Search for the cell housing the specified text and yield its (X, Y) center coordinate. 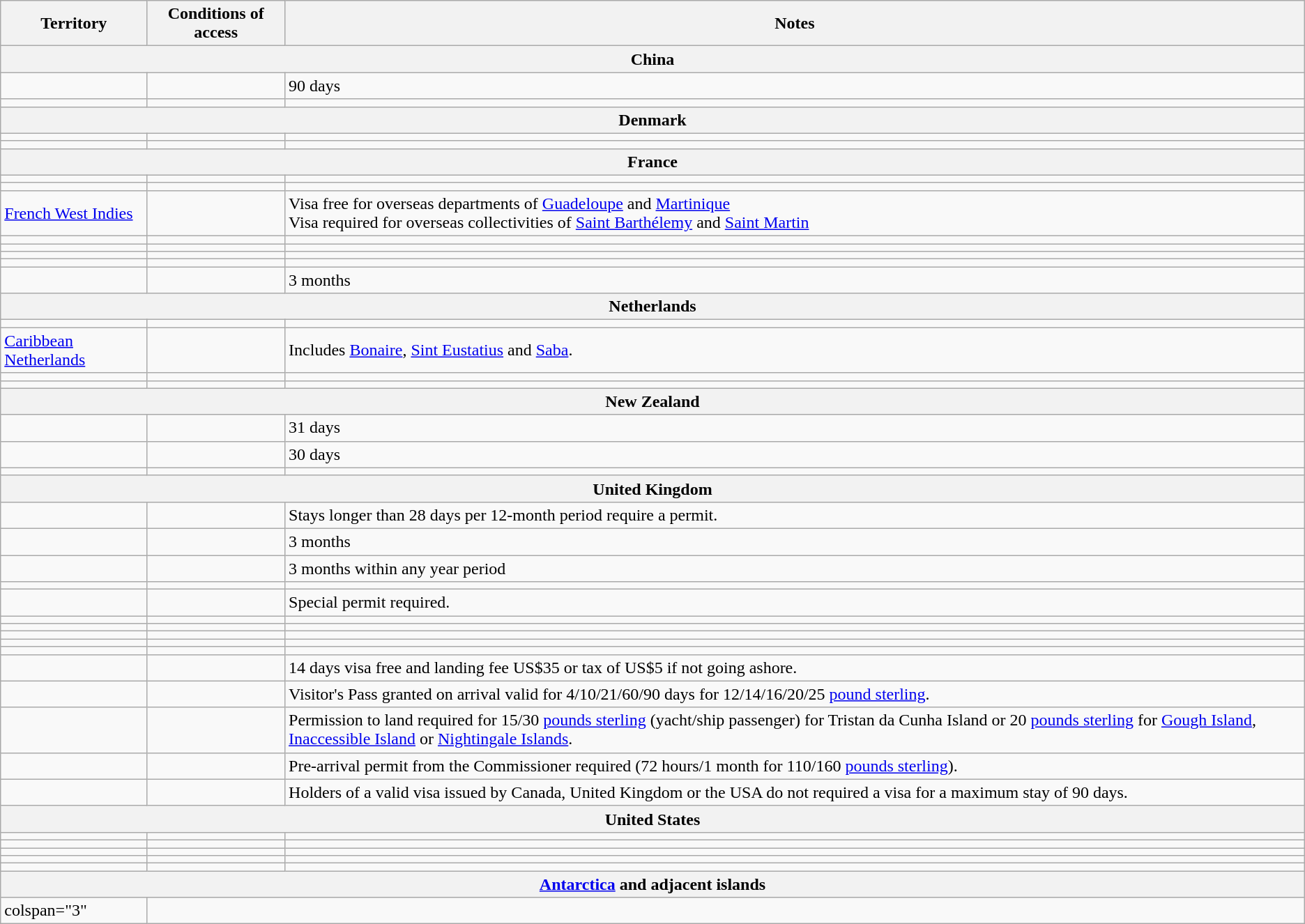
30 days (795, 454)
3 months within any year period (795, 568)
Visa free for overseas departments of Guadeloupe and Martinique Visa required for overseas collectivities of Saint Barthélemy and Saint Martin (795, 213)
colspan="3" (74, 911)
Holders of a valid visa issued by Canada, United Kingdom or the USA do not required a visa for a maximum stay of 90 days. (795, 792)
French West Indies (74, 213)
Territory (74, 24)
Visitor's Pass granted on arrival valid for 4/10/21/60/90 days for 12/14/16/20/25 pound sterling. (795, 694)
Pre-arrival permit from the Commissioner required (72 hours/1 month for 110/160 pounds sterling). (795, 766)
France (652, 162)
China (652, 59)
Notes (795, 24)
Special permit required. (795, 603)
14 days visa free and landing fee US$35 or tax of US$5 if not going ashore. (795, 668)
31 days (795, 428)
Conditions of access (216, 24)
New Zealand (652, 401)
Antarctica and adjacent islands (652, 884)
Denmark (652, 120)
United Kingdom (652, 488)
Includes Bonaire, Sint Eustatius and Saba. (795, 350)
Stays longer than 28 days per 12-month period require a permit. (795, 515)
Caribbean Netherlands (74, 350)
Netherlands (652, 307)
United States (652, 819)
90 days (795, 86)
